Pinpoint the cell where the given text exists, returning its (x, y) midpoint coordinate. 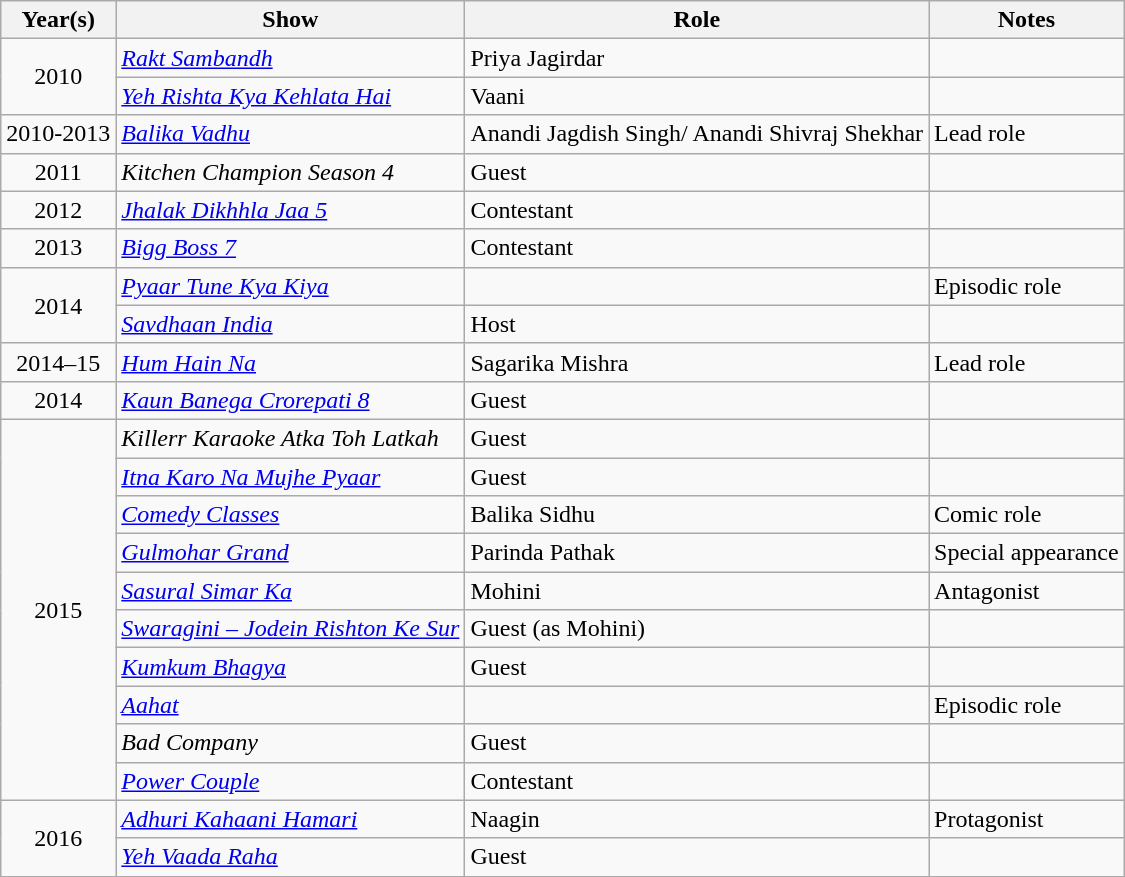
2012 (58, 210)
Role (697, 20)
Hum Hain Na (290, 362)
Show (290, 20)
Swaragini – Jodein Rishton Ke Sur (290, 629)
2014–15 (58, 362)
2015 (58, 610)
Vaani (697, 96)
Mohini (697, 591)
Itna Karo Na Mujhe Pyaar (290, 477)
Sasural Simar Ka (290, 591)
Kaun Banega Crorepati 8 (290, 400)
Jhalak Dikhhla Jaa 5 (290, 210)
2010-2013 (58, 134)
Parinda Pathak (697, 553)
Pyaar Tune Kya Kiya (290, 286)
Priya Jagirdar (697, 58)
Rakt Sambandh (290, 58)
Balika Sidhu (697, 515)
Kitchen Champion Season 4 (290, 172)
Sagarika Mishra (697, 362)
Special appearance (1027, 553)
Antagonist (1027, 591)
2011 (58, 172)
Kumkum Bhagya (290, 667)
Bigg Boss 7 (290, 248)
Bad Company (290, 743)
Yeh Rishta Kya Kehlata Hai (290, 96)
2013 (58, 248)
Killerr Karaoke Atka Toh Latkah (290, 438)
Adhuri Kahaani Hamari (290, 819)
Naagin (697, 819)
2010 (58, 77)
Yeh Vaada Raha (290, 857)
Notes (1027, 20)
Comedy Classes (290, 515)
Savdhaan India (290, 324)
Gulmohar Grand (290, 553)
Protagonist (1027, 819)
Anandi Jagdish Singh/ Anandi Shivraj Shekhar (697, 134)
Year(s) (58, 20)
Aahat (290, 705)
Guest (as Mohini) (697, 629)
2016 (58, 838)
Host (697, 324)
Balika Vadhu (290, 134)
Power Couple (290, 781)
Comic role (1027, 515)
